Search for the cell housing the specified text and yield its [x, y] center coordinate. 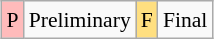
F [147, 20]
P [13, 20]
Preliminary [80, 20]
Final [186, 20]
